Scan for the cell matching the given text and deliver its [x, y] coordinate at center. 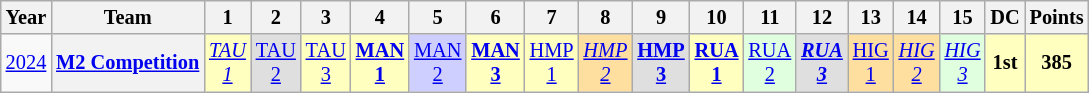
11 [770, 17]
HIG3 [963, 63]
6 [495, 17]
HIG2 [917, 63]
DC [1004, 17]
2 [276, 17]
TAU3 [326, 63]
12 [822, 17]
1st [1004, 63]
1 [228, 17]
TAU1 [228, 63]
Points [1057, 17]
M2 Competition [128, 63]
HMP1 [552, 63]
10 [717, 17]
3 [326, 17]
13 [871, 17]
15 [963, 17]
7 [552, 17]
HIG1 [871, 63]
5 [438, 17]
14 [917, 17]
2024 [26, 63]
9 [660, 17]
4 [380, 17]
8 [606, 17]
Year [26, 17]
TAU2 [276, 63]
RUA3 [822, 63]
RUA1 [717, 63]
Team [128, 17]
HMP3 [660, 63]
RUA2 [770, 63]
MAN3 [495, 63]
385 [1057, 63]
MAN1 [380, 63]
HMP2 [606, 63]
MAN2 [438, 63]
